Identify which cell holds the provided text, then report its [x, y] central coordinate. 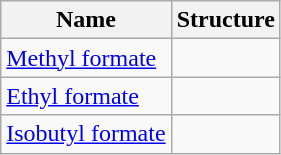
Methyl formate [86, 58]
Ethyl formate [86, 96]
Name [86, 20]
Structure [226, 20]
Isobutyl formate [86, 134]
